Determine the [X, Y] coordinate at the center of the cell enclosing the given text.  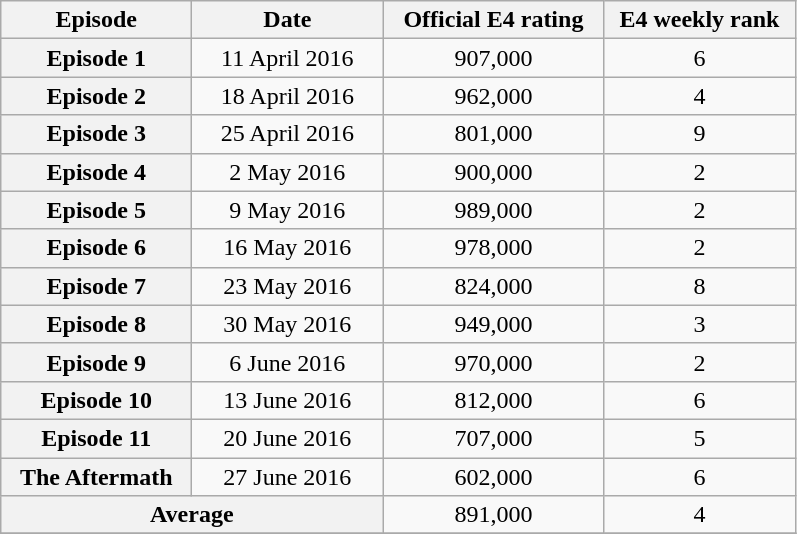
Official E4 rating [494, 20]
Episode 5 [96, 210]
9 [700, 134]
23 May 2016 [288, 286]
812,000 [494, 400]
978,000 [494, 248]
E4 weekly rank [700, 20]
30 May 2016 [288, 324]
9 May 2016 [288, 210]
970,000 [494, 362]
Date [288, 20]
Episode 3 [96, 134]
The Aftermath [96, 477]
949,000 [494, 324]
Episode [96, 20]
Episode 8 [96, 324]
13 June 2016 [288, 400]
2 May 2016 [288, 172]
11 April 2016 [288, 58]
6 June 2016 [288, 362]
Episode 6 [96, 248]
Episode 10 [96, 400]
707,000 [494, 438]
602,000 [494, 477]
989,000 [494, 210]
25 April 2016 [288, 134]
962,000 [494, 96]
18 April 2016 [288, 96]
900,000 [494, 172]
16 May 2016 [288, 248]
Average [192, 515]
Episode 7 [96, 286]
907,000 [494, 58]
Episode 4 [96, 172]
3 [700, 324]
27 June 2016 [288, 477]
20 June 2016 [288, 438]
Episode 9 [96, 362]
Episode 1 [96, 58]
801,000 [494, 134]
891,000 [494, 515]
5 [700, 438]
Episode 11 [96, 438]
8 [700, 286]
824,000 [494, 286]
Episode 2 [96, 96]
